Return the [X, Y] coordinate for the center point of the cell that contains the specified text.  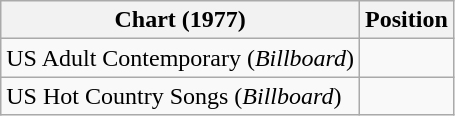
Chart (1977) [180, 20]
US Hot Country Songs (Billboard) [180, 96]
US Adult Contemporary (Billboard) [180, 58]
Position [407, 20]
